Locate the cell with the specified text and output its (x, y) center coordinate. 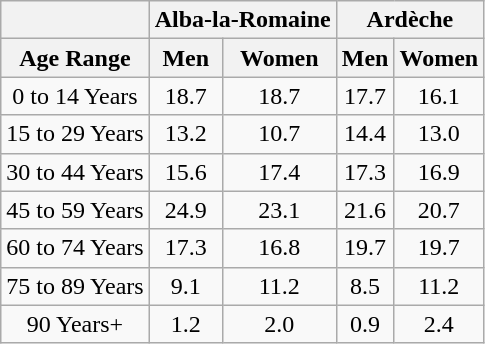
10.7 (279, 134)
0 to 14 Years (75, 96)
21.6 (365, 210)
60 to 74 Years (75, 248)
13.0 (439, 134)
30 to 44 Years (75, 172)
45 to 59 Years (75, 210)
16.9 (439, 172)
Age Range (75, 58)
24.9 (186, 210)
9.1 (186, 286)
15 to 29 Years (75, 134)
2.4 (439, 324)
14.4 (365, 134)
1.2 (186, 324)
16.1 (439, 96)
Alba-la-Romaine (242, 20)
0.9 (365, 324)
20.7 (439, 210)
16.8 (279, 248)
17.4 (279, 172)
17.7 (365, 96)
15.6 (186, 172)
23.1 (279, 210)
Ardèche (410, 20)
75 to 89 Years (75, 286)
13.2 (186, 134)
8.5 (365, 286)
2.0 (279, 324)
90 Years+ (75, 324)
